Provide the (X, Y) coordinate of the cell's center where the given text is located.  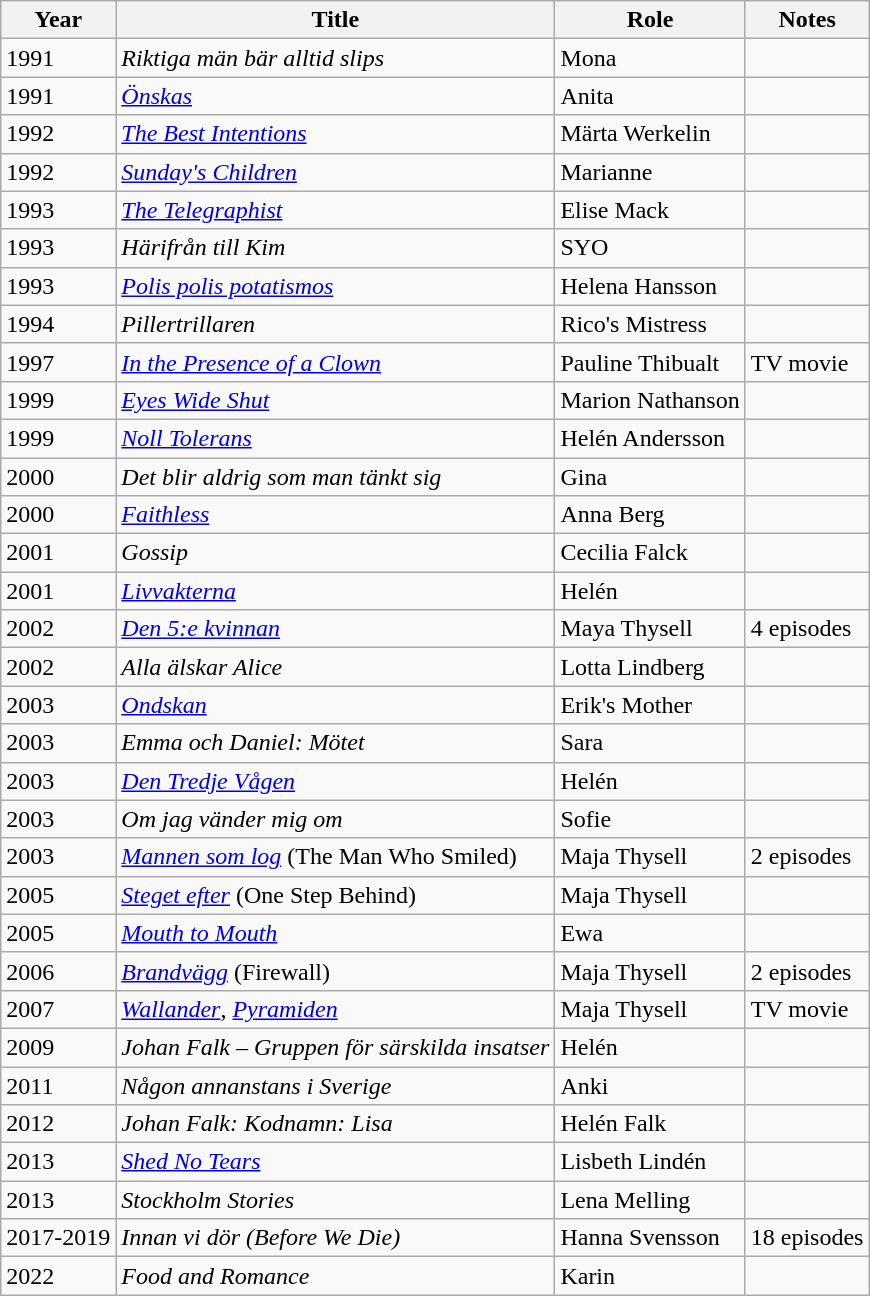
2007 (58, 1009)
Sara (650, 743)
The Telegraphist (336, 210)
Emma och Daniel: Mötet (336, 743)
2011 (58, 1085)
Notes (807, 20)
Elise Mack (650, 210)
Mannen som log (The Man Who Smiled) (336, 857)
Den Tredje Vågen (336, 781)
Den 5:e kvinnan (336, 629)
Anna Berg (650, 515)
Pillertrillaren (336, 324)
Steget efter (One Step Behind) (336, 895)
Erik's Mother (650, 705)
The Best Intentions (336, 134)
Helén Falk (650, 1124)
2006 (58, 971)
Marianne (650, 172)
Ondskan (336, 705)
Polis polis potatismos (336, 286)
Pauline Thibualt (650, 362)
Mouth to Mouth (336, 933)
Faithless (336, 515)
Shed No Tears (336, 1162)
4 episodes (807, 629)
Gina (650, 477)
Livvakterna (336, 591)
Helena Hansson (650, 286)
Wallander, Pyramiden (336, 1009)
Brandvägg (Firewall) (336, 971)
Innan vi dör (Before We Die) (336, 1238)
Year (58, 20)
Food and Romance (336, 1276)
Mona (650, 58)
2012 (58, 1124)
Riktiga män bär alltid slips (336, 58)
Role (650, 20)
SYO (650, 248)
18 episodes (807, 1238)
Sofie (650, 819)
Alla älskar Alice (336, 667)
Ewa (650, 933)
Någon annanstans i Sverige (336, 1085)
1997 (58, 362)
Eyes Wide Shut (336, 400)
Hanna Svensson (650, 1238)
Karin (650, 1276)
Johan Falk – Gruppen för särskilda insatser (336, 1047)
Stockholm Stories (336, 1200)
Anki (650, 1085)
Lena Melling (650, 1200)
Anita (650, 96)
Maya Thysell (650, 629)
In the Presence of a Clown (336, 362)
Rico's Mistress (650, 324)
Lisbeth Lindén (650, 1162)
2009 (58, 1047)
Sunday's Children (336, 172)
2022 (58, 1276)
Lotta Lindberg (650, 667)
2017-2019 (58, 1238)
Johan Falk: Kodnamn: Lisa (336, 1124)
Härifrån till Kim (336, 248)
Cecilia Falck (650, 553)
Title (336, 20)
Önskas (336, 96)
Marion Nathanson (650, 400)
Gossip (336, 553)
Noll Tolerans (336, 438)
1994 (58, 324)
Märta Werkelin (650, 134)
Om jag vänder mig om (336, 819)
Helén Andersson (650, 438)
Det blir aldrig som man tänkt sig (336, 477)
